For the text-containing cell, return its midpoint in (X, Y) coordinate format. 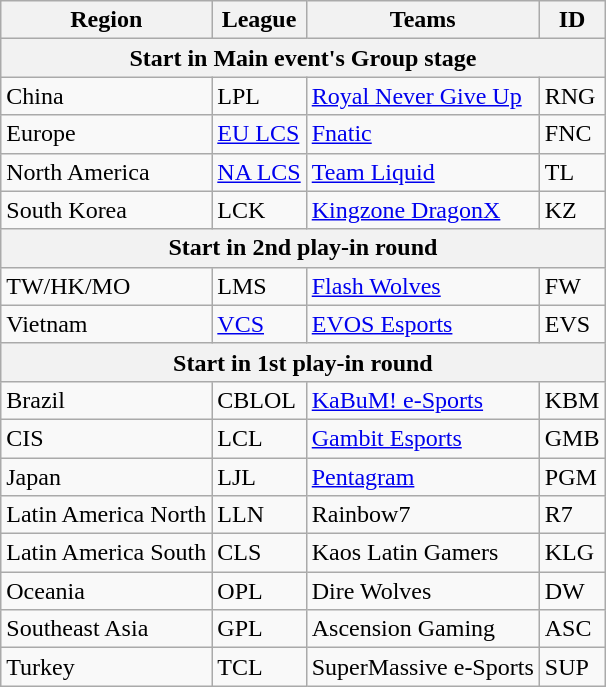
Gambit Esports (422, 438)
PGM (572, 477)
LCL (259, 438)
Pentagram (422, 477)
Vietnam (106, 324)
Ascension Gaming (422, 629)
VCS (259, 324)
DW (572, 591)
ID (572, 20)
North America (106, 172)
KBM (572, 400)
FNC (572, 134)
Kingzone DragonX (422, 210)
Dire Wolves (422, 591)
Region (106, 20)
EU LCS (259, 134)
Southeast Asia (106, 629)
China (106, 96)
ASC (572, 629)
NA LCS (259, 172)
FW (572, 286)
South Korea (106, 210)
CLS (259, 553)
GMB (572, 438)
Royal Never Give Up (422, 96)
Latin America North (106, 515)
Japan (106, 477)
TCL (259, 667)
Start in 1st play-in round (303, 362)
Start in Main event's Group stage (303, 58)
Latin America South (106, 553)
Kaos Latin Gamers (422, 553)
LLN (259, 515)
Rainbow7 (422, 515)
EVOS Esports (422, 324)
EVS (572, 324)
KLG (572, 553)
Flash Wolves (422, 286)
Oceania (106, 591)
Teams (422, 20)
RNG (572, 96)
KZ (572, 210)
Europe (106, 134)
League (259, 20)
SuperMassive e-Sports (422, 667)
SUP (572, 667)
Fnatic (422, 134)
TL (572, 172)
Team Liquid (422, 172)
LMS (259, 286)
R7 (572, 515)
LCK (259, 210)
Brazil (106, 400)
CIS (106, 438)
TW/HK/MO (106, 286)
CBLOL (259, 400)
LPL (259, 96)
KaBuM! e-Sports (422, 400)
OPL (259, 591)
GPL (259, 629)
Turkey (106, 667)
Start in 2nd play-in round (303, 248)
LJL (259, 477)
